Search for the cell housing the specified text and yield its (X, Y) center coordinate. 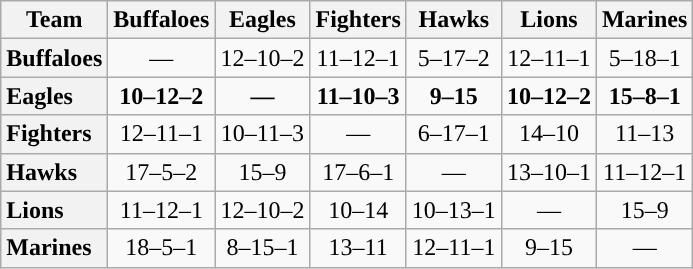
18–5–1 (162, 248)
5–18–1 (644, 58)
Team (54, 20)
10–11–3 (262, 134)
11–13 (644, 134)
8–15–1 (262, 248)
14–10 (548, 134)
13–10–1 (548, 172)
5–17–2 (454, 58)
17–5–2 (162, 172)
11–10–3 (358, 96)
6–17–1 (454, 134)
13–11 (358, 248)
15–8–1 (644, 96)
17–6–1 (358, 172)
10–14 (358, 210)
10–13–1 (454, 210)
